Determine the [X, Y] coordinate at the center of the cell enclosing the given text.  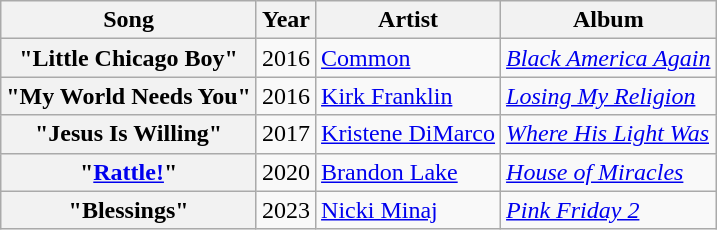
Black America Again [608, 58]
Common [408, 58]
Where His Light Was [608, 134]
Album [608, 20]
Brandon Lake [408, 172]
2023 [286, 210]
Artist [408, 20]
House of Miracles [608, 172]
Pink Friday 2 [608, 210]
"My World Needs You" [129, 96]
2020 [286, 172]
"Jesus Is Willing" [129, 134]
2017 [286, 134]
"Little Chicago Boy" [129, 58]
"Rattle!" [129, 172]
Kirk Franklin [408, 96]
"Blessings" [129, 210]
Year [286, 20]
Nicki Minaj [408, 210]
Losing My Religion [608, 96]
Kristene DiMarco [408, 134]
Song [129, 20]
